Identify which cell holds the provided text, then report its [X, Y] central coordinate. 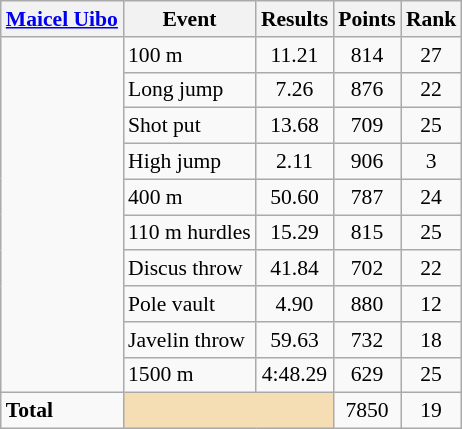
787 [367, 197]
24 [432, 197]
19 [432, 411]
Rank [432, 19]
Javelin throw [190, 340]
7.26 [294, 90]
Points [367, 19]
814 [367, 55]
709 [367, 126]
Discus throw [190, 269]
15.29 [294, 233]
110 m hurdles [190, 233]
7850 [367, 411]
880 [367, 304]
18 [432, 340]
Results [294, 19]
12 [432, 304]
Shot put [190, 126]
100 m [190, 55]
702 [367, 269]
11.21 [294, 55]
Event [190, 19]
2.11 [294, 162]
629 [367, 375]
High jump [190, 162]
1500 m [190, 375]
3 [432, 162]
Pole vault [190, 304]
27 [432, 55]
Total [62, 411]
906 [367, 162]
732 [367, 340]
4:48.29 [294, 375]
50.60 [294, 197]
400 m [190, 197]
876 [367, 90]
815 [367, 233]
41.84 [294, 269]
4.90 [294, 304]
13.68 [294, 126]
59.63 [294, 340]
Long jump [190, 90]
Maicel Uibo [62, 19]
